Return the [x, y] coordinate for the center point of the cell that contains the specified text.  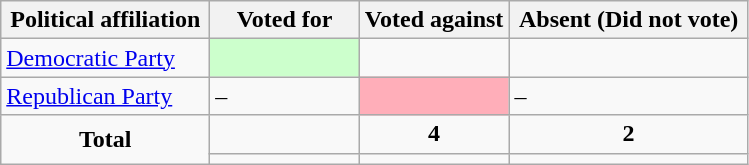
Political affiliation [106, 20]
Republican Party [106, 96]
Democratic Party [106, 58]
4 [434, 134]
Voted for [285, 20]
2 [629, 134]
Voted against [434, 20]
Total [106, 140]
Absent (Did not vote) [629, 20]
